Return the (x, y) coordinate for the center point of the cell that contains the specified text.  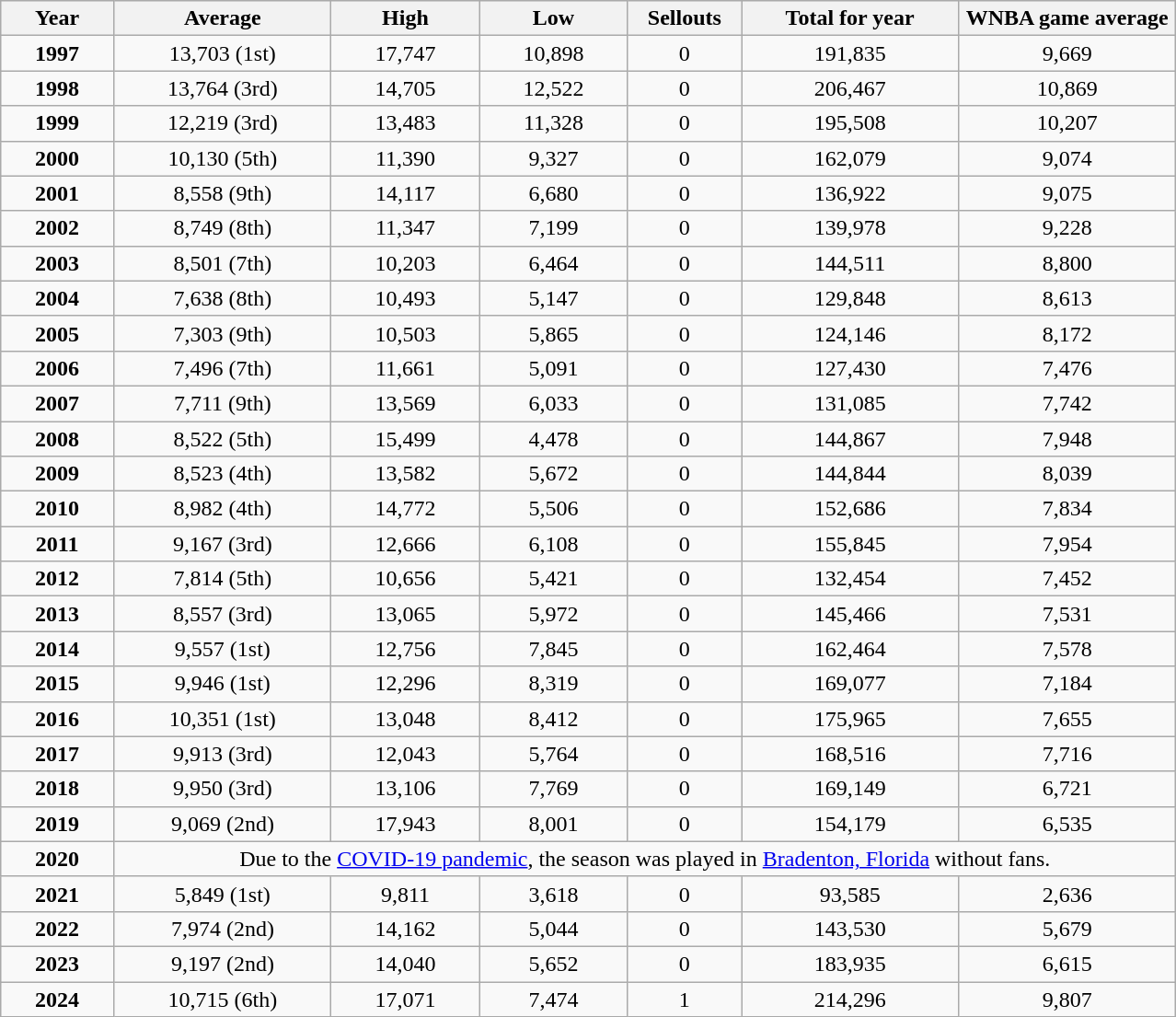
11,347 (405, 228)
129,848 (850, 298)
7,711 (9th) (223, 403)
Due to the COVID-19 pandemic, the season was played in Bradenton, Florida without fans. (645, 859)
3,618 (554, 894)
2003 (57, 263)
169,149 (850, 789)
2023 (57, 964)
7,452 (1067, 579)
2013 (57, 614)
10,898 (554, 53)
13,582 (405, 474)
168,516 (850, 754)
1998 (57, 88)
2012 (57, 579)
7,814 (5th) (223, 579)
131,085 (850, 403)
2024 (57, 999)
High (405, 18)
9,913 (3rd) (223, 754)
183,935 (850, 964)
Total for year (850, 18)
6,680 (554, 193)
9,946 (1st) (223, 684)
154,179 (850, 824)
9,074 (1067, 158)
162,464 (850, 649)
10,715 (6th) (223, 999)
6,108 (554, 544)
8,001 (554, 824)
7,655 (1067, 719)
2011 (57, 544)
Sellouts (685, 18)
12,043 (405, 754)
9,669 (1067, 53)
8,800 (1067, 263)
144,867 (850, 439)
9,807 (1067, 999)
9,811 (405, 894)
10,130 (5th) (223, 158)
8,319 (554, 684)
143,530 (850, 929)
10,656 (405, 579)
13,065 (405, 614)
7,974 (2nd) (223, 929)
9,557 (1st) (223, 649)
5,679 (1067, 929)
7,769 (554, 789)
15,499 (405, 439)
2016 (57, 719)
6,615 (1067, 964)
1997 (57, 53)
7,578 (1067, 649)
7,716 (1067, 754)
10,207 (1067, 123)
9,228 (1067, 228)
12,296 (405, 684)
2,636 (1067, 894)
Year (57, 18)
2019 (57, 824)
152,686 (850, 509)
6,464 (554, 263)
12,666 (405, 544)
6,721 (1067, 789)
9,069 (2nd) (223, 824)
7,184 (1067, 684)
13,569 (405, 403)
93,585 (850, 894)
2006 (57, 368)
2021 (57, 894)
13,764 (3rd) (223, 88)
8,749 (8th) (223, 228)
132,454 (850, 579)
7,199 (554, 228)
9,950 (3rd) (223, 789)
1999 (57, 123)
10,203 (405, 263)
2018 (57, 789)
124,146 (850, 333)
Average (223, 18)
2022 (57, 929)
144,511 (850, 263)
2015 (57, 684)
5,091 (554, 368)
2000 (57, 158)
206,467 (850, 88)
2005 (57, 333)
169,077 (850, 684)
162,079 (850, 158)
8,558 (9th) (223, 193)
5,849 (1st) (223, 894)
2020 (57, 859)
6,033 (554, 403)
145,466 (850, 614)
191,835 (850, 53)
11,661 (405, 368)
2010 (57, 509)
127,430 (850, 368)
9,167 (3rd) (223, 544)
136,922 (850, 193)
8,982 (4th) (223, 509)
5,506 (554, 509)
2001 (57, 193)
12,756 (405, 649)
5,652 (554, 964)
10,493 (405, 298)
5,972 (554, 614)
13,703 (1st) (223, 53)
2014 (57, 649)
7,474 (554, 999)
7,531 (1067, 614)
5,421 (554, 579)
10,503 (405, 333)
139,978 (850, 228)
9,075 (1067, 193)
17,747 (405, 53)
8,412 (554, 719)
7,476 (1067, 368)
14,705 (405, 88)
9,197 (2nd) (223, 964)
144,844 (850, 474)
8,039 (1067, 474)
13,048 (405, 719)
8,522 (5th) (223, 439)
14,162 (405, 929)
13,483 (405, 123)
12,522 (554, 88)
14,117 (405, 193)
10,869 (1067, 88)
WNBA game average (1067, 18)
2017 (57, 754)
7,845 (554, 649)
2002 (57, 228)
7,496 (7th) (223, 368)
7,303 (9th) (223, 333)
195,508 (850, 123)
7,834 (1067, 509)
7,948 (1067, 439)
8,613 (1067, 298)
10,351 (1st) (223, 719)
8,557 (3rd) (223, 614)
155,845 (850, 544)
7,742 (1067, 403)
17,071 (405, 999)
7,954 (1067, 544)
175,965 (850, 719)
14,772 (405, 509)
5,764 (554, 754)
5,865 (554, 333)
11,390 (405, 158)
14,040 (405, 964)
17,943 (405, 824)
9,327 (554, 158)
5,044 (554, 929)
6,535 (1067, 824)
11,328 (554, 123)
8,523 (4th) (223, 474)
214,296 (850, 999)
7,638 (8th) (223, 298)
5,147 (554, 298)
2004 (57, 298)
2008 (57, 439)
8,501 (7th) (223, 263)
8,172 (1067, 333)
13,106 (405, 789)
12,219 (3rd) (223, 123)
5,672 (554, 474)
4,478 (554, 439)
2009 (57, 474)
2007 (57, 403)
1 (685, 999)
Low (554, 18)
